For the text-containing cell, return its midpoint in [X, Y] coordinate format. 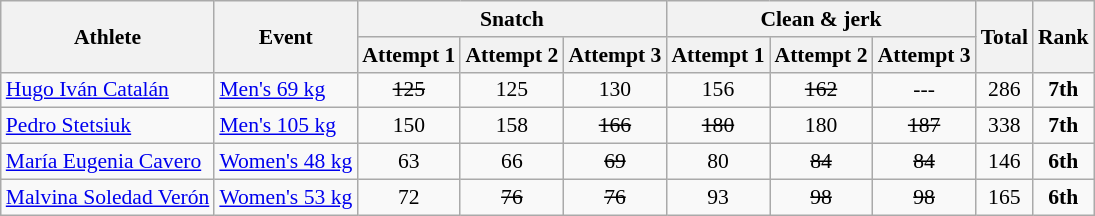
286 [1004, 90]
66 [512, 162]
Rank [1064, 36]
156 [718, 90]
Men's 69 kg [286, 90]
Malvina Soledad Verón [108, 197]
--- [924, 90]
162 [822, 90]
María Eugenia Cavero [108, 162]
Women's 48 kg [286, 162]
72 [408, 197]
Clean & jerk [820, 19]
Snatch [512, 19]
69 [614, 162]
63 [408, 162]
80 [718, 162]
150 [408, 126]
Hugo Iván Catalán [108, 90]
165 [1004, 197]
93 [718, 197]
Men's 105 kg [286, 126]
Event [286, 36]
187 [924, 126]
130 [614, 90]
Pedro Stetsiuk [108, 126]
Women's 53 kg [286, 197]
146 [1004, 162]
Total [1004, 36]
Athlete [108, 36]
338 [1004, 126]
158 [512, 126]
166 [614, 126]
